Pinpoint the cell where the given text exists, returning its (X, Y) midpoint coordinate. 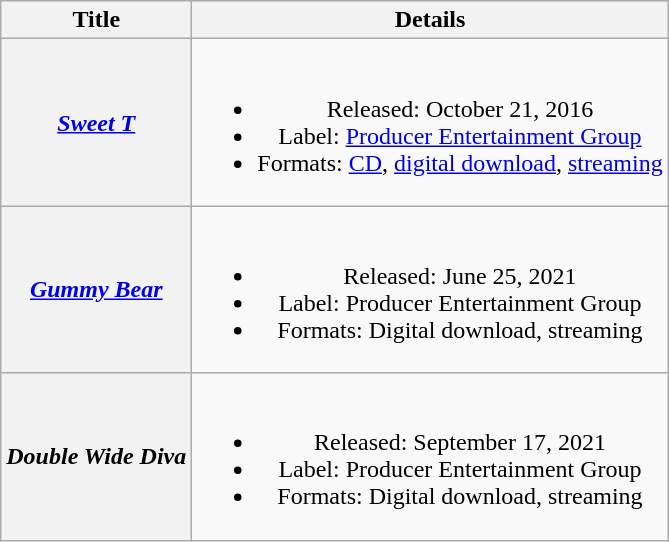
Title (96, 20)
Double Wide Diva (96, 456)
Sweet T (96, 122)
Released: June 25, 2021Label: Producer Entertainment GroupFormats: Digital download, streaming (430, 290)
Released: September 17, 2021Label: Producer Entertainment GroupFormats: Digital download, streaming (430, 456)
Released: October 21, 2016Label: Producer Entertainment GroupFormats: CD, digital download, streaming (430, 122)
Details (430, 20)
Gummy Bear (96, 290)
